Identify which cell holds the provided text, then report its [X, Y] central coordinate. 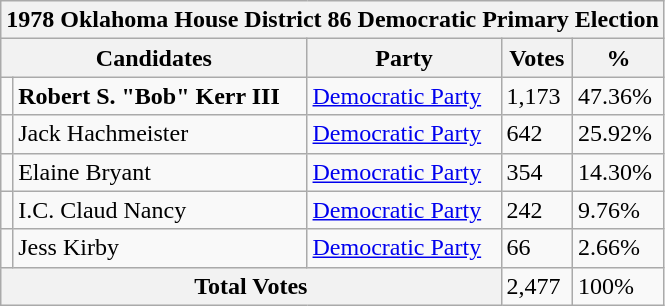
Robert S. "Bob" Kerr III [160, 96]
Votes [536, 58]
1,173 [536, 96]
Elaine Bryant [160, 172]
47.36% [618, 96]
2.66% [618, 248]
242 [536, 210]
354 [536, 172]
1978 Oklahoma House District 86 Democratic Primary Election [333, 20]
Candidates [154, 58]
I.C. Claud Nancy [160, 210]
642 [536, 134]
Jess Kirby [160, 248]
Total Votes [251, 286]
Party [404, 58]
14.30% [618, 172]
9.76% [618, 210]
% [618, 58]
Jack Hachmeister [160, 134]
100% [618, 286]
25.92% [618, 134]
2,477 [536, 286]
66 [536, 248]
